For the text-containing cell, return its midpoint in (X, Y) coordinate format. 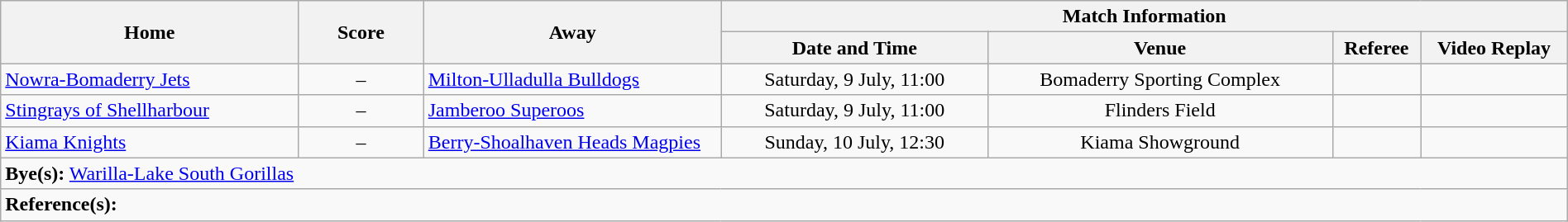
Referee (1376, 48)
Berry-Shoalhaven Heads Magpies (572, 142)
Stingrays of Shellharbour (150, 111)
Score (361, 32)
Jamberoo Superoos (572, 111)
Kiama Knights (150, 142)
Away (572, 32)
Date and Time (854, 48)
Kiama Showground (1159, 142)
Flinders Field (1159, 111)
Match Information (1145, 17)
Milton-Ulladulla Bulldogs (572, 79)
Bye(s): Warilla-Lake South Gorillas (784, 173)
Nowra-Bomaderry Jets (150, 79)
Venue (1159, 48)
Bomaderry Sporting Complex (1159, 79)
Home (150, 32)
Reference(s): (784, 205)
Sunday, 10 July, 12:30 (854, 142)
Video Replay (1494, 48)
